Return (x, y) of the center of cell containing provided text 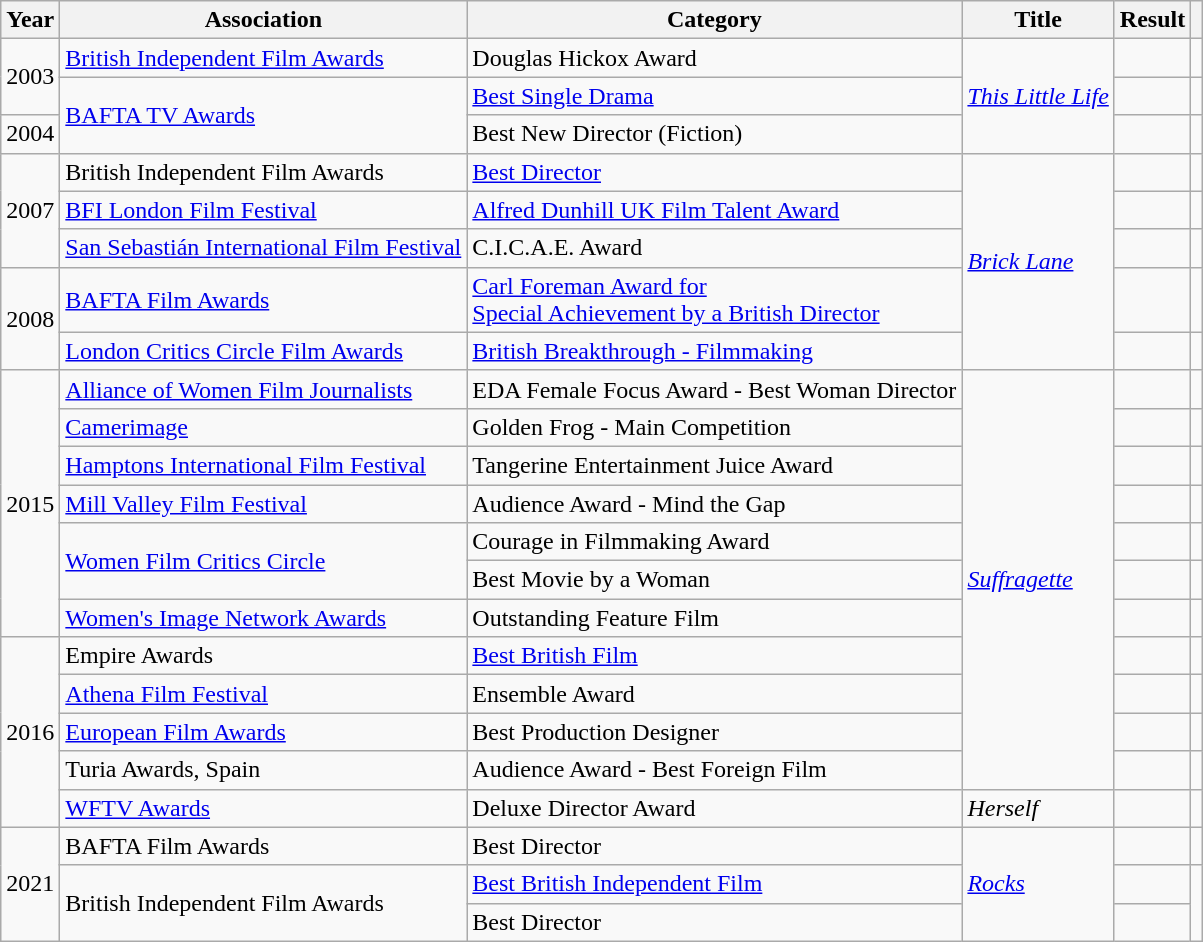
Carl Foreman Award forSpecial Achievement by a British Director (714, 300)
British Breakthrough - Filmmaking (714, 351)
Best Single Drama (714, 96)
Turia Awards, Spain (264, 770)
Best Movie by a Woman (714, 580)
Camerimage (264, 427)
Title (1038, 20)
Douglas Hickox Award (714, 58)
London Critics Circle Film Awards (264, 351)
Audience Award - Best Foreign Film (714, 770)
Best Production Designer (714, 732)
Rocks (1038, 884)
Alliance of Women Film Journalists (264, 389)
Tangerine Entertainment Juice Award (714, 465)
BAFTA TV Awards (264, 115)
Empire Awards (264, 656)
C.I.C.A.E. Award (714, 248)
Result (1152, 20)
Best New Director (Fiction) (714, 134)
This Little Life (1038, 96)
European Film Awards (264, 732)
Brick Lane (1038, 262)
Ensemble Award (714, 694)
Deluxe Director Award (714, 808)
2021 (30, 884)
2016 (30, 732)
2008 (30, 318)
EDA Female Focus Award - Best Woman Director (714, 389)
Women Film Critics Circle (264, 561)
Best British Independent Film (714, 884)
Alfred Dunhill UK Film Talent Award (714, 210)
Best British Film (714, 656)
WFTV Awards (264, 808)
Year (30, 20)
Hamptons International Film Festival (264, 465)
Suffragette (1038, 580)
Audience Award - Mind the Gap (714, 503)
2004 (30, 134)
2015 (30, 503)
Mill Valley Film Festival (264, 503)
Outstanding Feature Film (714, 618)
Association (264, 20)
Women's Image Network Awards (264, 618)
2003 (30, 77)
Athena Film Festival (264, 694)
Golden Frog - Main Competition (714, 427)
Herself (1038, 808)
Courage in Filmmaking Award (714, 542)
BFI London Film Festival (264, 210)
Category (714, 20)
2007 (30, 210)
San Sebastián International Film Festival (264, 248)
